Return the [x, y] coordinate for the center point of the cell that contains the specified text.  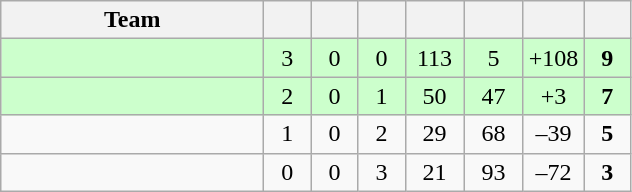
+3 [554, 96]
Team [132, 20]
–39 [554, 134]
50 [434, 96]
–72 [554, 172]
7 [608, 96]
47 [494, 96]
21 [434, 172]
+108 [554, 58]
9 [608, 58]
93 [494, 172]
29 [434, 134]
113 [434, 58]
68 [494, 134]
